Detect which cell encompasses the target text, then output its [X, Y] center coordinate. 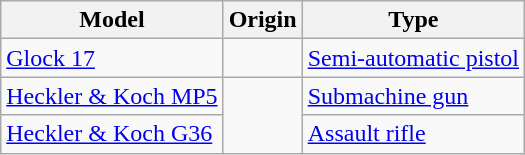
Type [413, 20]
Origin [262, 20]
Heckler & Koch G36 [112, 134]
Assault rifle [413, 134]
Model [112, 20]
Submachine gun [413, 96]
Semi-automatic pistol [413, 58]
Glock 17 [112, 58]
Heckler & Koch MP5 [112, 96]
